Output the (x, y) coordinate of the center of the cell containing the given text.  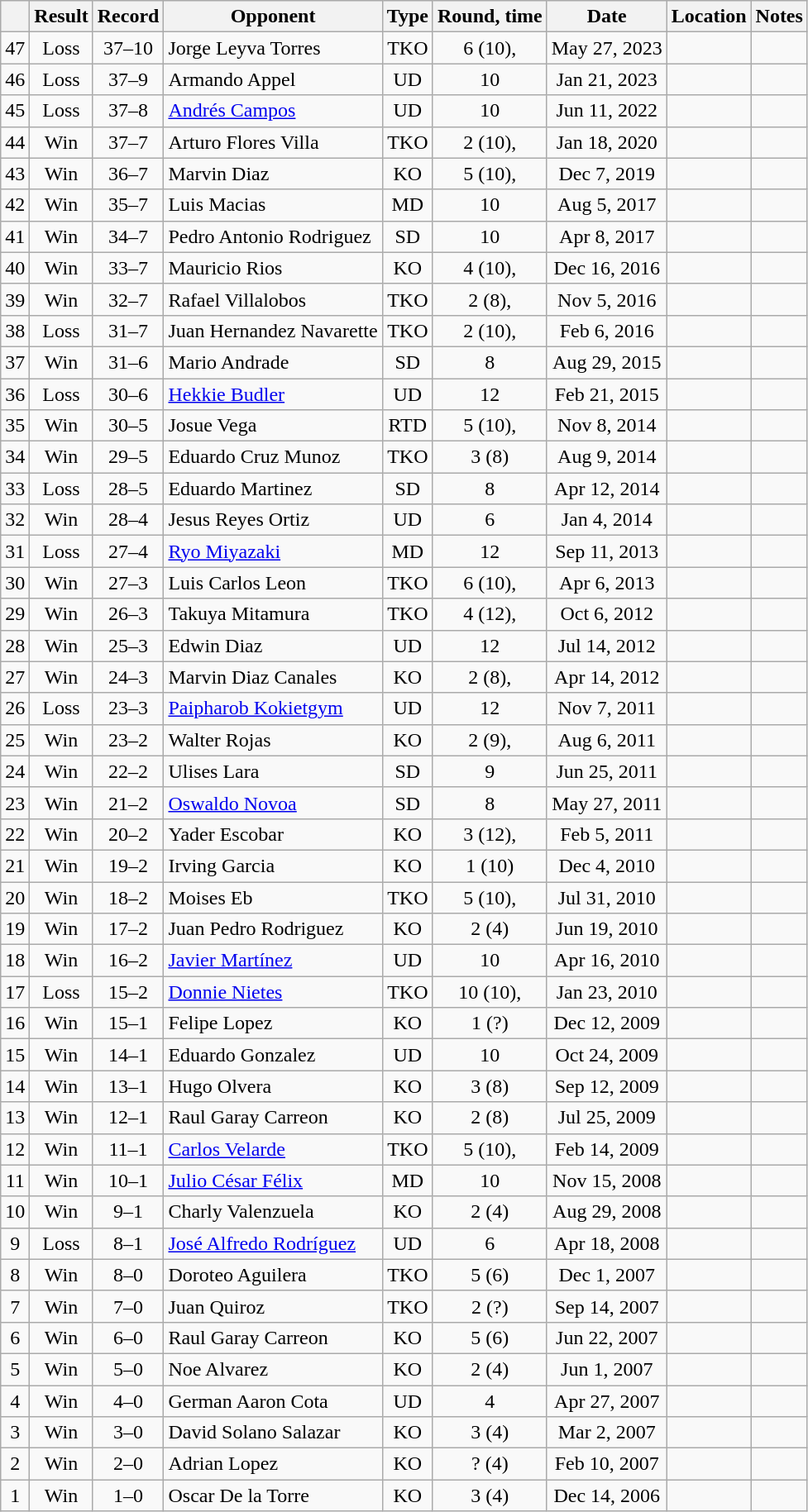
4–0 (128, 1401)
Juan Pedro Rodriguez (273, 929)
2 (15, 1464)
45 (15, 111)
Dec 1, 2007 (607, 1275)
47 (15, 48)
37–8 (128, 111)
35 (15, 426)
18–2 (128, 897)
21 (15, 866)
23–2 (128, 740)
23–3 (128, 708)
24 (15, 771)
Irving Garcia (273, 866)
21–2 (128, 803)
31–6 (128, 362)
19–2 (128, 866)
Nov 8, 2014 (607, 426)
? (4) (490, 1464)
14–1 (128, 1055)
Luis Carlos Leon (273, 583)
25 (15, 740)
2 (?) (490, 1306)
Sep 12, 2009 (607, 1086)
31 (15, 551)
Paipharob Kokietgym (273, 708)
32 (15, 520)
Apr 16, 2010 (607, 961)
Jul 25, 2009 (607, 1118)
Jan 18, 2020 (607, 142)
Pedro Antonio Rodriguez (273, 236)
28–4 (128, 520)
Rafael Villalobos (273, 299)
10–1 (128, 1181)
Apr 18, 2008 (607, 1243)
Hekkie Budler (273, 394)
26 (15, 708)
29–5 (128, 457)
Location (709, 17)
May 27, 2023 (607, 48)
5–0 (128, 1369)
43 (15, 174)
13–1 (128, 1086)
36–7 (128, 174)
Apr 6, 2013 (607, 583)
Aug 6, 2011 (607, 740)
Jan 4, 2014 (607, 520)
Dec 4, 2010 (607, 866)
Date (607, 17)
27–3 (128, 583)
Dec 14, 2006 (607, 1495)
44 (15, 142)
Apr 8, 2017 (607, 236)
Feb 21, 2015 (607, 394)
33–7 (128, 268)
Oct 24, 2009 (607, 1055)
Opponent (273, 17)
17–2 (128, 929)
24–3 (128, 677)
20 (15, 897)
Dec 16, 2016 (607, 268)
23 (15, 803)
29 (15, 614)
30 (15, 583)
Sep 11, 2013 (607, 551)
41 (15, 236)
36 (15, 394)
Aug 29, 2008 (607, 1212)
Feb 5, 2011 (607, 834)
8–0 (128, 1275)
Armando Appel (273, 79)
3 (12), (490, 834)
Jesus Reyes Ortiz (273, 520)
Moises Eb (273, 897)
Jun 25, 2011 (607, 771)
25–3 (128, 646)
13 (15, 1118)
30–6 (128, 394)
6–0 (128, 1338)
11–1 (128, 1149)
Walter Rojas (273, 740)
1 (15, 1495)
Record (128, 17)
Type (407, 17)
Feb 14, 2009 (607, 1149)
14 (15, 1086)
Sep 14, 2007 (607, 1306)
Jul 14, 2012 (607, 646)
Donnie Nietes (273, 992)
Doroteo Aguilera (273, 1275)
28 (15, 646)
26–3 (128, 614)
Takuya Mitamura (273, 614)
16 (15, 1023)
33 (15, 489)
Yader Escobar (273, 834)
Marvin Diaz Canales (273, 677)
Jan 23, 2010 (607, 992)
Arturo Flores Villa (273, 142)
42 (15, 205)
Marvin Diaz (273, 174)
28–5 (128, 489)
Javier Martínez (273, 961)
22 (15, 834)
37–10 (128, 48)
3 (15, 1433)
Josue Vega (273, 426)
Noe Alvarez (273, 1369)
Oscar De la Torre (273, 1495)
Ryo Miyazaki (273, 551)
Nov 15, 2008 (607, 1181)
Adrian Lopez (273, 1464)
18 (15, 961)
16–2 (128, 961)
7 (15, 1306)
Jul 31, 2010 (607, 897)
Round, time (490, 17)
Jorge Leyva Torres (273, 48)
Nov 5, 2016 (607, 299)
10 (10), (490, 992)
1 (?) (490, 1023)
22–2 (128, 771)
46 (15, 79)
Julio César Félix (273, 1181)
2 (8) (490, 1118)
40 (15, 268)
José Alfredo Rodríguez (273, 1243)
8–1 (128, 1243)
Feb 10, 2007 (607, 1464)
Luis Macias (273, 205)
RTD (407, 426)
Apr 27, 2007 (607, 1401)
Feb 6, 2016 (607, 331)
39 (15, 299)
Eduardo Martinez (273, 489)
7–0 (128, 1306)
4 (10), (490, 268)
35–7 (128, 205)
Jan 21, 2023 (607, 79)
Carlos Velarde (273, 1149)
Andrés Campos (273, 111)
Notes (779, 17)
Hugo Olvera (273, 1086)
Apr 14, 2012 (607, 677)
38 (15, 331)
1 (10) (490, 866)
34 (15, 457)
19 (15, 929)
15–1 (128, 1023)
1–0 (128, 1495)
Mario Andrade (273, 362)
2–0 (128, 1464)
Aug 9, 2014 (607, 457)
15–2 (128, 992)
2 (9), (490, 740)
Jun 19, 2010 (607, 929)
5 (15, 1369)
Jun 11, 2022 (607, 111)
May 27, 2011 (607, 803)
Jun 22, 2007 (607, 1338)
Oct 6, 2012 (607, 614)
German Aaron Cota (273, 1401)
37–9 (128, 79)
20–2 (128, 834)
30–5 (128, 426)
9–1 (128, 1212)
3–0 (128, 1433)
Dec 7, 2019 (607, 174)
Result (61, 17)
17 (15, 992)
Dec 12, 2009 (607, 1023)
Aug 5, 2017 (607, 205)
37 (15, 362)
Mar 2, 2007 (607, 1433)
Nov 7, 2011 (607, 708)
Oswaldo Novoa (273, 803)
11 (15, 1181)
27 (15, 677)
Felipe Lopez (273, 1023)
31–7 (128, 331)
32–7 (128, 299)
34–7 (128, 236)
Apr 12, 2014 (607, 489)
37–7 (128, 142)
Mauricio Rios (273, 268)
27–4 (128, 551)
David Solano Salazar (273, 1433)
Jun 1, 2007 (607, 1369)
Charly Valenzuela (273, 1212)
Ulises Lara (273, 771)
15 (15, 1055)
Eduardo Cruz Munoz (273, 457)
Juan Quiroz (273, 1306)
Edwin Diaz (273, 646)
Eduardo Gonzalez (273, 1055)
Aug 29, 2015 (607, 362)
Juan Hernandez Navarette (273, 331)
12–1 (128, 1118)
4 (12), (490, 614)
